Detect which cell encompasses the target text, then output its (x, y) center coordinate. 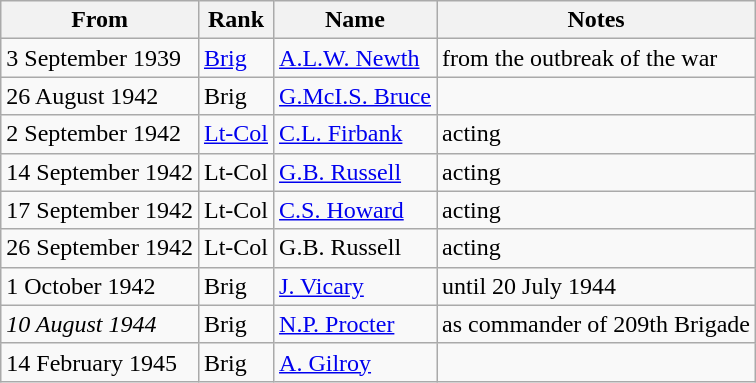
26 August 1942 (100, 96)
J. Vicary (356, 286)
From (100, 20)
10 August 1944 (100, 324)
1 October 1942 (100, 286)
N.P. Procter (356, 324)
Notes (596, 20)
Rank (236, 20)
2 September 1942 (100, 134)
3 September 1939 (100, 58)
Name (356, 20)
14 February 1945 (100, 362)
G.McI.S. Bruce (356, 96)
26 September 1942 (100, 248)
14 September 1942 (100, 172)
until 20 July 1944 (596, 286)
A.L.W. Newth (356, 58)
as commander of 209th Brigade (596, 324)
A. Gilroy (356, 362)
C.L. Firbank (356, 134)
from the outbreak of the war (596, 58)
17 September 1942 (100, 210)
C.S. Howard (356, 210)
